Pinpoint the cell where the given text exists, returning its [x, y] midpoint coordinate. 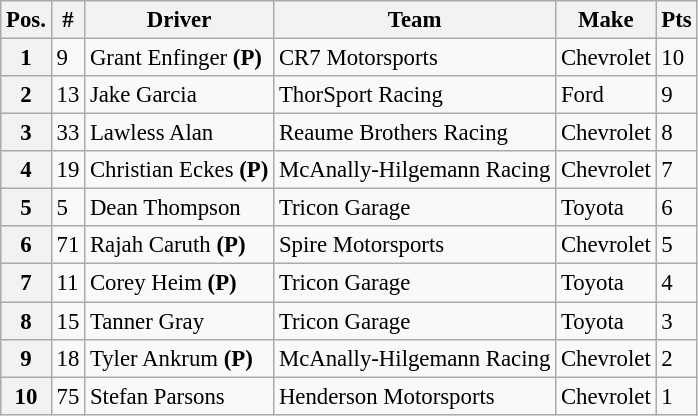
Lawless Alan [180, 133]
Tyler Ankrum (P) [180, 358]
Make [606, 20]
CR7 Motorsports [415, 58]
71 [68, 245]
11 [68, 283]
Driver [180, 20]
Henderson Motorsports [415, 396]
Dean Thompson [180, 208]
18 [68, 358]
33 [68, 133]
Pos. [26, 20]
Stefan Parsons [180, 396]
Rajah Caruth (P) [180, 245]
ThorSport Racing [415, 95]
13 [68, 95]
Ford [606, 95]
Tanner Gray [180, 321]
Corey Heim (P) [180, 283]
Grant Enfinger (P) [180, 58]
Christian Eckes (P) [180, 170]
Reaume Brothers Racing [415, 133]
# [68, 20]
Jake Garcia [180, 95]
Spire Motorsports [415, 245]
Pts [676, 20]
75 [68, 396]
Team [415, 20]
19 [68, 170]
15 [68, 321]
